From the cell containing the given text, extract its center point as (x, y) coordinate. 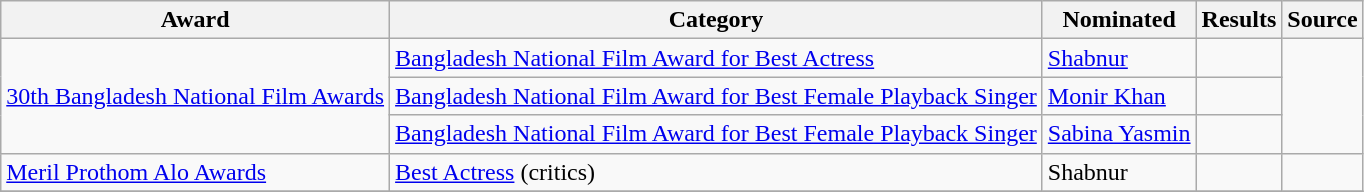
Results (1239, 20)
Meril Prothom Alo Awards (196, 172)
Bangladesh National Film Award for Best Actress (716, 58)
Category (716, 20)
30th Bangladesh National Film Awards (196, 96)
Monir Khan (1119, 96)
Nominated (1119, 20)
Best Actress (critics) (716, 172)
Source (1322, 20)
Award (196, 20)
Sabina Yasmin (1119, 134)
